Extract the (x, y) coordinate from the center of the cell holding the provided text.  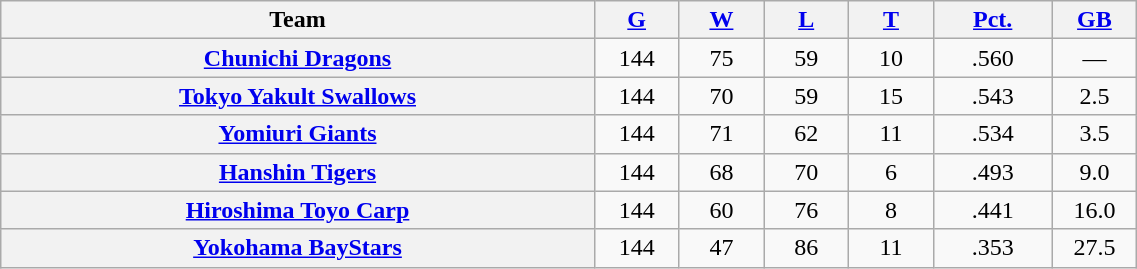
60 (722, 210)
16.0 (1094, 210)
L (806, 20)
3.5 (1094, 134)
68 (722, 172)
Hiroshima Toyo Carp (298, 210)
86 (806, 248)
6 (892, 172)
Yomiuri Giants (298, 134)
.441 (992, 210)
8 (892, 210)
.534 (992, 134)
Yokohama BayStars (298, 248)
47 (722, 248)
.353 (992, 248)
— (1094, 58)
Chunichi Dragons (298, 58)
Tokyo Yakult Swallows (298, 96)
.560 (992, 58)
27.5 (1094, 248)
10 (892, 58)
G (636, 20)
9.0 (1094, 172)
62 (806, 134)
.493 (992, 172)
.543 (992, 96)
Team (298, 20)
76 (806, 210)
2.5 (1094, 96)
15 (892, 96)
W (722, 20)
T (892, 20)
Pct. (992, 20)
71 (722, 134)
Hanshin Tigers (298, 172)
75 (722, 58)
GB (1094, 20)
